Detect which cell encompasses the target text, then output its (X, Y) center coordinate. 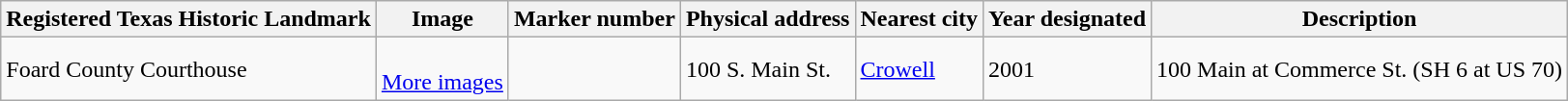
Nearest city (920, 19)
More images (442, 69)
100 S. Main St. (767, 69)
Crowell (920, 69)
Physical address (767, 19)
100 Main at Commerce St. (SH 6 at US 70) (1360, 69)
Foard County Courthouse (189, 69)
Image (442, 19)
Marker number (594, 19)
Description (1360, 19)
Registered Texas Historic Landmark (189, 19)
Year designated (1068, 19)
2001 (1068, 69)
